Locate the cell with the specified text and output its [x, y] center coordinate. 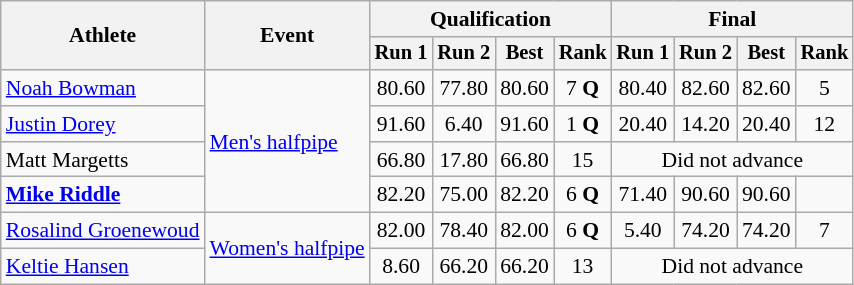
Men's halfpipe [288, 141]
15 [583, 160]
13 [583, 267]
Final [732, 19]
5.40 [642, 231]
7 [825, 231]
Matt Margetts [103, 160]
Event [288, 36]
75.00 [464, 195]
12 [825, 124]
1 Q [583, 124]
14.20 [706, 124]
6.40 [464, 124]
Keltie Hansen [103, 267]
8.60 [402, 267]
71.40 [642, 195]
80.40 [642, 88]
17.80 [464, 160]
Women's halfpipe [288, 248]
Justin Dorey [103, 124]
Rosalind Groenewoud [103, 231]
Noah Bowman [103, 88]
Mike Riddle [103, 195]
Athlete [103, 36]
5 [825, 88]
77.80 [464, 88]
78.40 [464, 231]
7 Q [583, 88]
Qualification [491, 19]
